Detect which cell encompasses the target text, then output its [x, y] center coordinate. 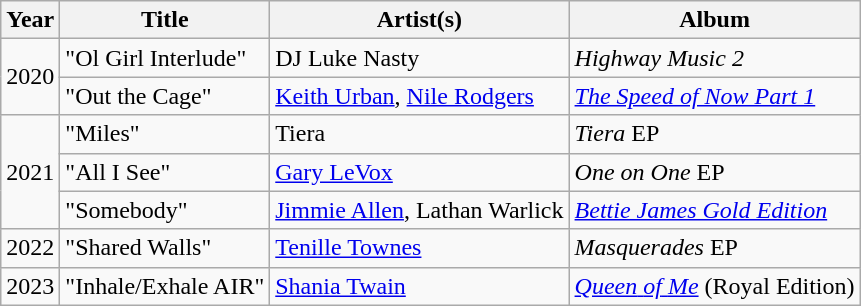
2023 [30, 286]
Keith Urban, Nile Rodgers [420, 96]
Queen of Me (Royal Edition) [714, 286]
Jimmie Allen, Lathan Warlick [420, 210]
"Ol Girl Interlude" [165, 58]
2022 [30, 248]
Shania Twain [420, 286]
Album [714, 20]
One on One EP [714, 172]
DJ Luke Nasty [420, 58]
"Somebody" [165, 210]
"Miles" [165, 134]
Masquerades EP [714, 248]
2021 [30, 172]
Tiera [420, 134]
"Inhale/Exhale AIR" [165, 286]
Year [30, 20]
"Out the Cage" [165, 96]
Bettie James Gold Edition [714, 210]
2020 [30, 77]
Artist(s) [420, 20]
Tenille Townes [420, 248]
Highway Music 2 [714, 58]
Title [165, 20]
"All I See" [165, 172]
Gary LeVox [420, 172]
The Speed of Now Part 1 [714, 96]
"Shared Walls" [165, 248]
Tiera EP [714, 134]
